Provide the (X, Y) coordinate of the cell's center where the given text is located.  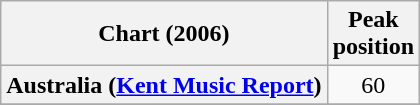
Chart (2006) (164, 34)
Peakposition (373, 34)
60 (373, 85)
Australia (Kent Music Report) (164, 85)
